Return (X, Y) of the center of cell containing provided text 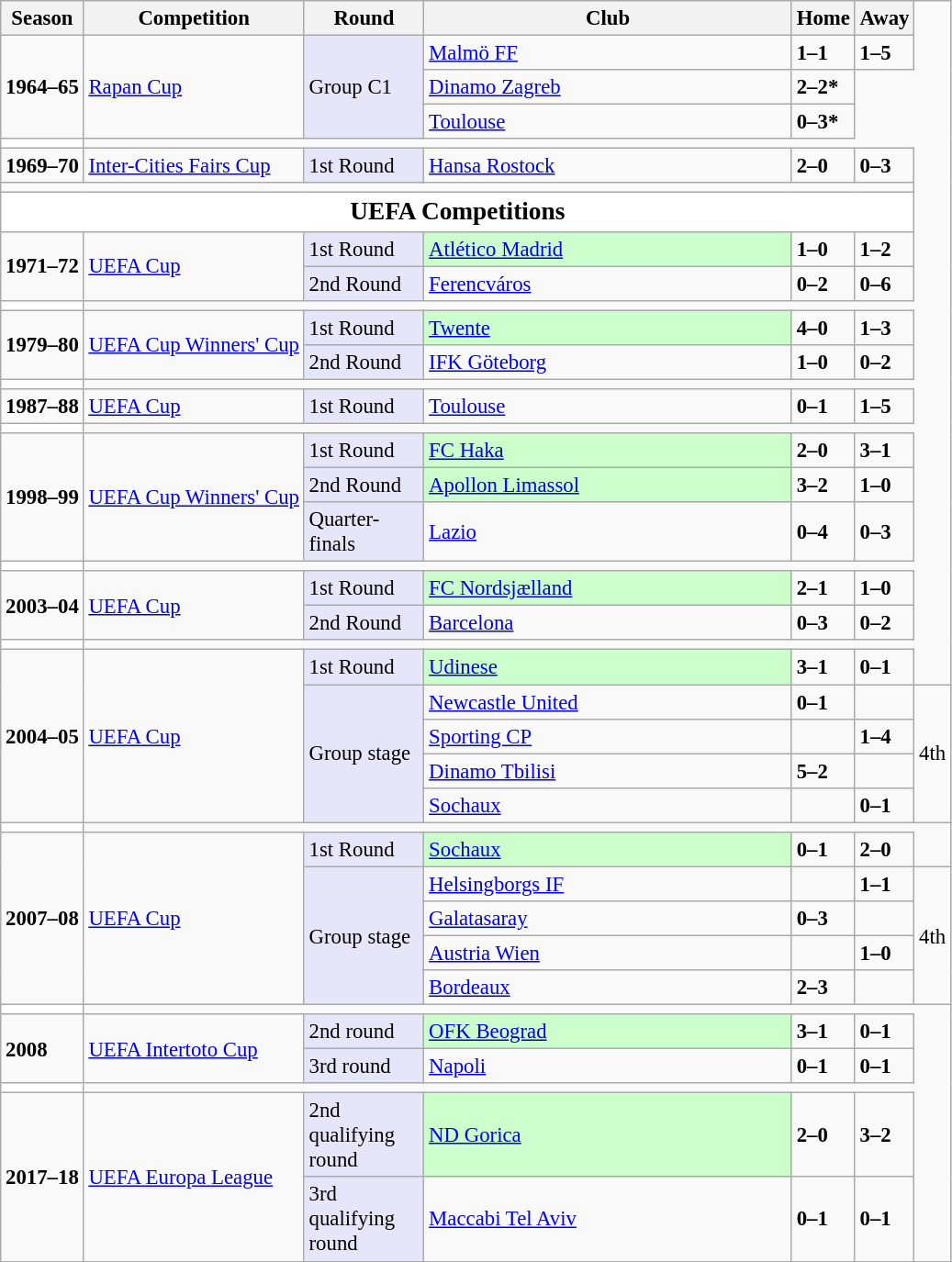
Malmö FF (608, 53)
Lazio (608, 532)
Season (42, 18)
1979–80 (42, 345)
2–1 (823, 588)
Helsingborgs IF (608, 884)
Inter-Cities Fairs Cup (194, 166)
ND Gorica (608, 1135)
2004–05 (42, 736)
Ferencváros (608, 284)
Barcelona (608, 623)
Napoli (608, 1067)
UEFA Europa League (194, 1177)
2–3 (823, 988)
Rapan Cup (194, 88)
Quarter-finals (364, 532)
5–2 (823, 771)
UEFA Competitions (457, 212)
FC Nordsjælland (608, 588)
OFK Beograd (608, 1032)
1969–70 (42, 166)
Away (885, 18)
Dinamo Zagreb (608, 87)
1987–88 (42, 407)
FC Haka (608, 451)
2–2* (823, 87)
Group C1 (364, 88)
0–6 (885, 284)
1971–72 (42, 266)
1–3 (885, 328)
3rd round (364, 1067)
Austria Wien (608, 953)
1–2 (885, 249)
Hansa Rostock (608, 166)
Atlético Madrid (608, 249)
0–4 (823, 532)
2nd round (364, 1032)
Competition (194, 18)
Galatasaray (608, 919)
2nd qualifying round (364, 1135)
2017–18 (42, 1177)
Home (823, 18)
Apollon Limassol (608, 486)
Dinamo Tbilisi (608, 771)
0–3* (823, 122)
Udinese (608, 667)
Club (608, 18)
2007–08 (42, 919)
Round (364, 18)
4–0 (823, 328)
3rd qualifying round (364, 1220)
2003–04 (42, 606)
Twente (608, 328)
Bordeaux (608, 988)
1–4 (885, 736)
Sporting CP (608, 736)
1998–99 (42, 497)
IFK Göteborg (608, 363)
UEFA Intertoto Cup (194, 1048)
Maccabi Tel Aviv (608, 1220)
2008 (42, 1048)
1964–65 (42, 88)
Newcastle United (608, 702)
